Identify which cell holds the provided text, then report its (X, Y) central coordinate. 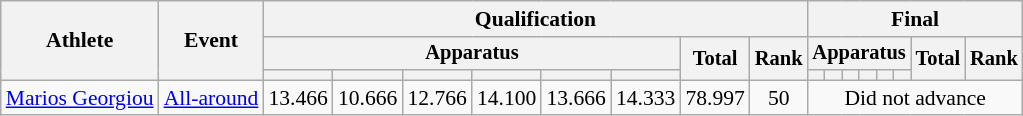
Qualification (535, 19)
14.333 (646, 98)
50 (779, 98)
78.997 (714, 98)
Did not advance (914, 98)
12.766 (436, 98)
13.666 (576, 98)
Event (212, 40)
10.666 (368, 98)
14.100 (506, 98)
Athlete (80, 40)
Final (914, 19)
All-around (212, 98)
Marios Georgiou (80, 98)
13.466 (298, 98)
